Return the (x, y) coordinate for the center point of the cell that contains the specified text.  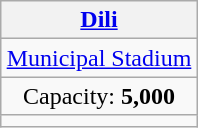
Capacity: 5,000 (99, 96)
Dili (99, 20)
Municipal Stadium (99, 58)
